Pinpoint the cell where the given text exists, returning its (x, y) midpoint coordinate. 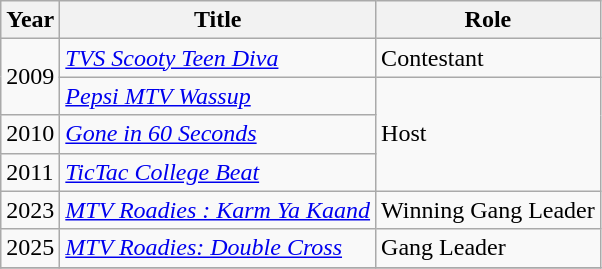
Year (30, 20)
MTV Roadies: Double Cross (218, 248)
Host (488, 134)
Pepsi MTV Wassup (218, 96)
Gang Leader (488, 248)
Title (218, 20)
Winning Gang Leader (488, 210)
MTV Roadies : Karm Ya Kaand (218, 210)
Role (488, 20)
2011 (30, 172)
2023 (30, 210)
TicTac College Beat (218, 172)
TVS Scooty Teen Diva (218, 58)
Gone in 60 Seconds (218, 134)
Contestant (488, 58)
2025 (30, 248)
2009 (30, 77)
2010 (30, 134)
